Output the [X, Y] coordinate of the center of the cell containing the given text.  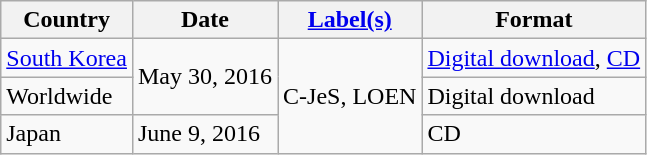
Japan [67, 134]
Digital download, CD [534, 58]
C-JeS, LOEN [350, 96]
South Korea [67, 58]
Label(s) [350, 20]
June 9, 2016 [204, 134]
Worldwide [67, 96]
Digital download [534, 96]
CD [534, 134]
Country [67, 20]
Format [534, 20]
May 30, 2016 [204, 77]
Date [204, 20]
